Return [X, Y] of the center of cell containing provided text 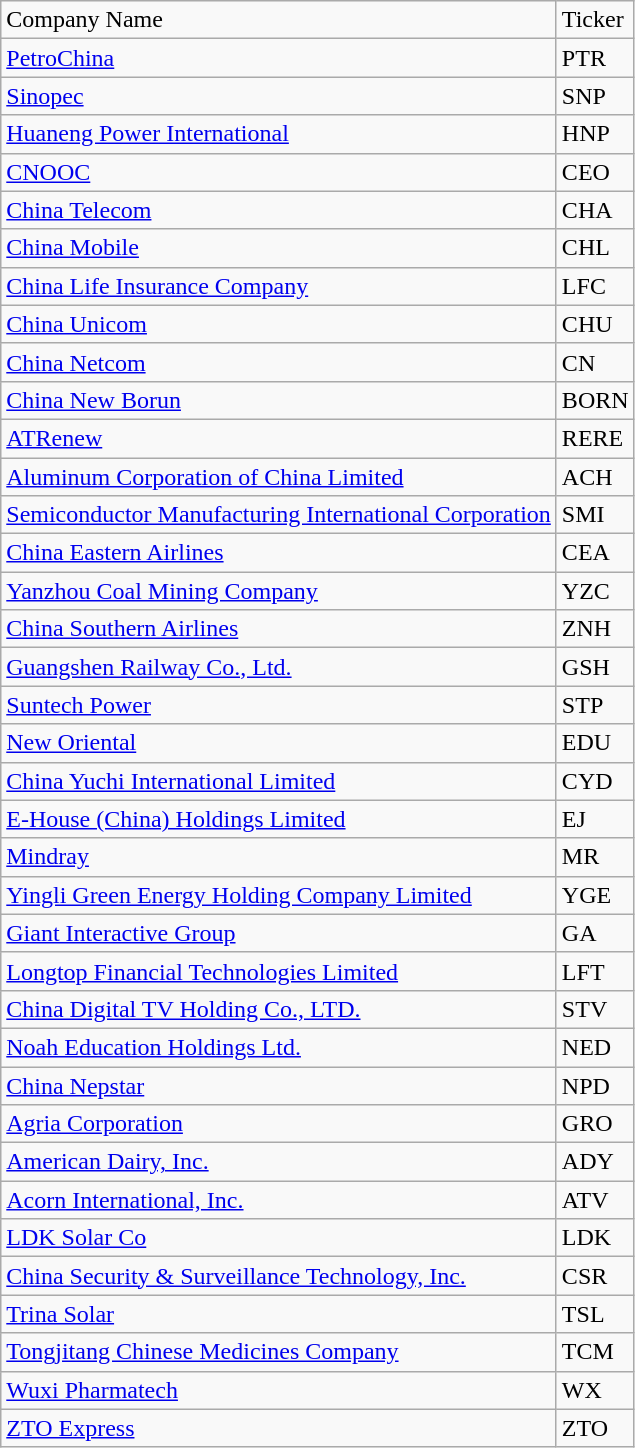
LDK Solar Co [279, 1238]
China New Borun [279, 400]
CEO [595, 172]
CHU [595, 324]
E-House (China) Holdings Limited [279, 819]
TCM [595, 1352]
Wuxi Pharmatech [279, 1390]
China Security & Surveillance Technology, Inc. [279, 1276]
Ticker [595, 20]
Huaneng Power International [279, 134]
China Eastern Airlines [279, 553]
STP [595, 705]
CEA [595, 553]
CHA [595, 210]
GA [595, 933]
Aluminum Corporation of China Limited [279, 477]
Trina Solar [279, 1314]
PetroChina [279, 58]
GRO [595, 1124]
LFC [595, 286]
Semiconductor Manufacturing International Corporation [279, 515]
Yingli Green Energy Holding Company Limited [279, 895]
ATV [595, 1200]
EJ [595, 819]
China Southern Airlines [279, 629]
Suntech Power [279, 705]
Yanzhou Coal Mining Company [279, 591]
NPD [595, 1085]
LDK [595, 1238]
Acorn International, Inc. [279, 1200]
TSL [595, 1314]
Mindray [279, 857]
ATRenew [279, 438]
LFT [595, 971]
China Mobile [279, 248]
Noah Education Holdings Ltd. [279, 1047]
WX [595, 1390]
ADY [595, 1162]
NED [595, 1047]
American Dairy, Inc. [279, 1162]
China Unicom [279, 324]
CYD [595, 781]
EDU [595, 743]
PTR [595, 58]
Longtop Financial Technologies Limited [279, 971]
SMI [595, 515]
ZNH [595, 629]
MR [595, 857]
China Netcom [279, 362]
China Life Insurance Company [279, 286]
CNOOC [279, 172]
Giant Interactive Group [279, 933]
Sinopec [279, 96]
Tongjitang Chinese Medicines Company [279, 1352]
BORN [595, 400]
SNP [595, 96]
HNP [595, 134]
China Telecom [279, 210]
STV [595, 1009]
Guangshen Railway Co., Ltd. [279, 667]
China Nepstar [279, 1085]
ZTO [595, 1428]
ZTO Express [279, 1428]
CSR [595, 1276]
ACH [595, 477]
Company Name [279, 20]
YZC [595, 591]
RERE [595, 438]
CN [595, 362]
Agria Corporation [279, 1124]
China Digital TV Holding Co., LTD. [279, 1009]
GSH [595, 667]
CHL [595, 248]
New Oriental [279, 743]
YGE [595, 895]
China Yuchi International Limited [279, 781]
